Scan for the cell matching the given text and deliver its [x, y] coordinate at center. 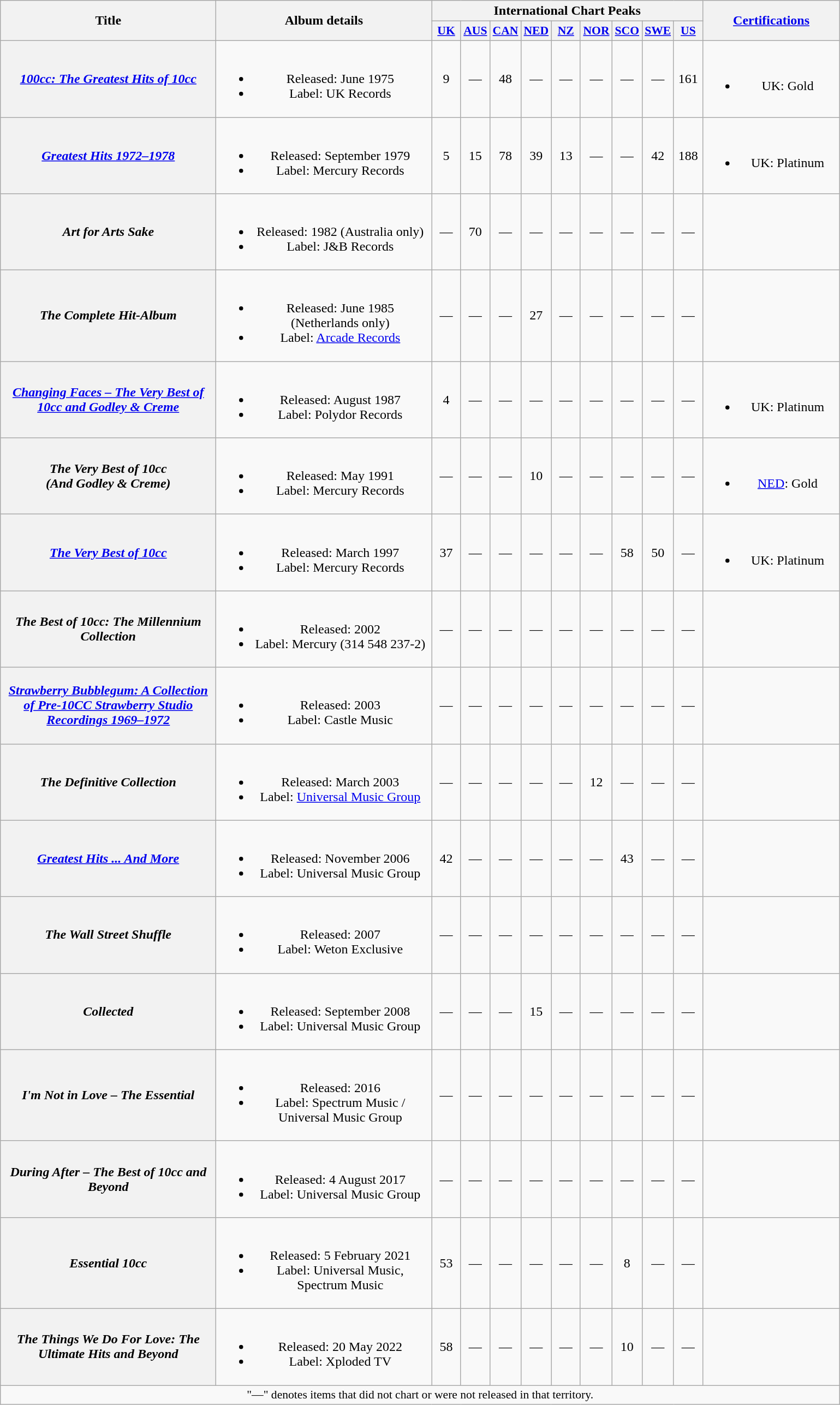
Essential 10cc [108, 1262]
Art for Arts Sake [108, 232]
27 [536, 316]
The Wall Street Shuffle [108, 935]
Greatest Hits ... And More [108, 858]
50 [658, 553]
SWE [658, 31]
78 [505, 155]
Released: 5 February 2021Label: Universal Music, Spectrum Music [324, 1262]
Certifications [772, 21]
Released: 2007Label: Weton Exclusive [324, 935]
Released: November 2006Label: Universal Music Group [324, 858]
100cc: The Greatest Hits of 10cc [108, 79]
NED [536, 31]
Released: 2002Label: Mercury (314 548 237-2) [324, 629]
UK: Gold [772, 79]
43 [628, 858]
The Best of 10cc: The Millennium Collection [108, 629]
Strawberry Bubblegum: A Collection of Pre-10CC Strawberry Studio Recordings 1969–1972 [108, 706]
Changing Faces – The Very Best of 10cc and Godley & Creme [108, 400]
Released: 2003Label: Castle Music [324, 706]
The Very Best of 10cc(And Godley & Creme) [108, 476]
37 [446, 553]
Released: August 1987Label: Polydor Records [324, 400]
Released: 20 May 2022Label: Xploded TV [324, 1347]
US [688, 31]
Greatest Hits 1972–1978 [108, 155]
I'm Not in Love – The Essential [108, 1095]
8 [628, 1262]
Released: 1982 (Australia only)Label: J&B Records [324, 232]
4 [446, 400]
48 [505, 79]
Released: June 1975Label: UK Records [324, 79]
5 [446, 155]
13 [565, 155]
International Chart Peaks [568, 11]
188 [688, 155]
Collected [108, 1011]
Released: 2016Label: Spectrum Music / Universal Music Group [324, 1095]
NOR [596, 31]
Released: May 1991Label: Mercury Records [324, 476]
UK [446, 31]
Album details [324, 21]
CAN [505, 31]
9 [446, 79]
The Things We Do For Love: The Ultimate Hits and Beyond [108, 1347]
39 [536, 155]
Released: March 2003Label: Universal Music Group [324, 782]
SCO [628, 31]
Released: 4 August 2017Label: Universal Music Group [324, 1179]
161 [688, 79]
During After – The Best of 10cc and Beyond [108, 1179]
12 [596, 782]
The Definitive Collection [108, 782]
"—" denotes items that did not chart or were not released in that territory. [420, 1395]
AUS [475, 31]
53 [446, 1262]
NZ [565, 31]
Released: June 1985 (Netherlands only)Label: Arcade Records [324, 316]
The Very Best of 10cc [108, 553]
Released: March 1997Label: Mercury Records [324, 553]
The Complete Hit-Album [108, 316]
70 [475, 232]
NED: Gold [772, 476]
Title [108, 21]
Released: September 1979Label: Mercury Records [324, 155]
Released: September 2008Label: Universal Music Group [324, 1011]
